Determine the (X, Y) coordinate at the center of the cell enclosing the given text.  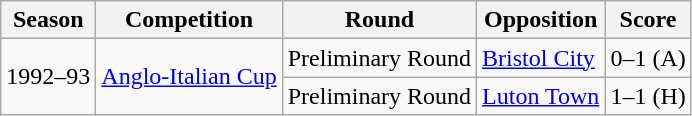
Score (648, 20)
Opposition (541, 20)
Round (379, 20)
Season (48, 20)
Luton Town (541, 96)
Competition (189, 20)
Anglo-Italian Cup (189, 77)
1992–93 (48, 77)
1–1 (H) (648, 96)
Bristol City (541, 58)
0–1 (A) (648, 58)
